Output the [X, Y] coordinate of the center of the cell containing the given text.  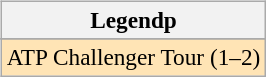
Legendp [133, 20]
ATP Challenger Tour (1–2) [133, 57]
